Detect which cell encompasses the target text, then output its (X, Y) center coordinate. 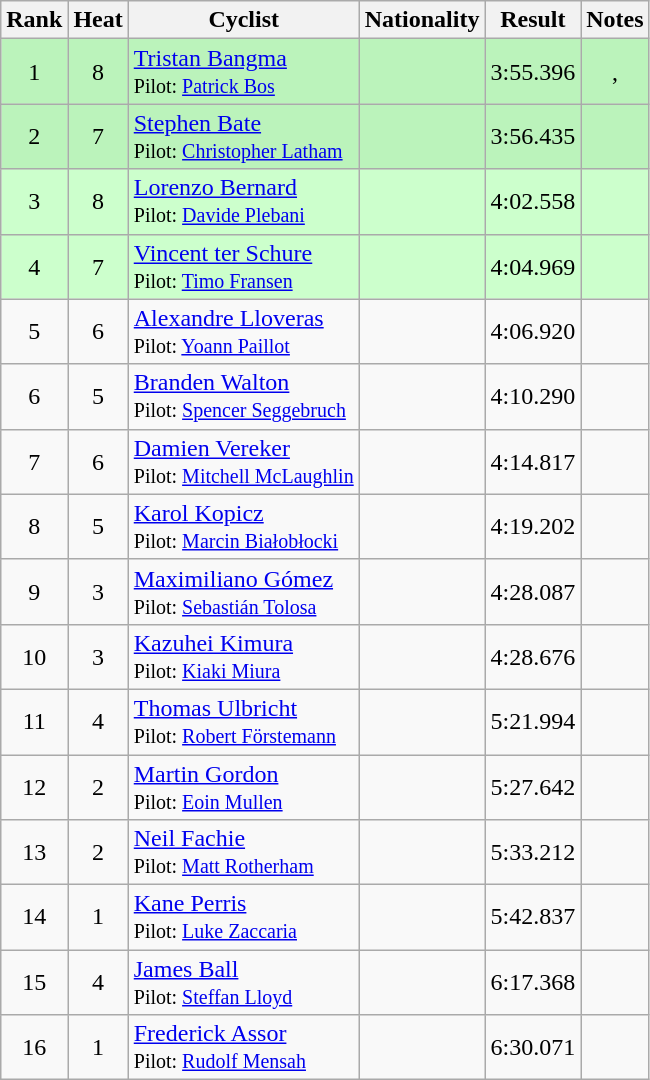
Alexandre LloverasPilot: Yoann Paillot (244, 332)
Kazuhei KimuraPilot: Kiaki Miura (244, 656)
Kane PerrisPilot: Luke Zaccaria (244, 918)
15 (34, 982)
Cyclist (244, 20)
4:28.676 (533, 656)
Result (533, 20)
12 (34, 786)
4:02.558 (533, 202)
Rank (34, 20)
Frederick AssorPilot: Rudolf Mensah (244, 1048)
Lorenzo BernardPilot: Davide Plebani (244, 202)
Heat (98, 20)
6:30.071 (533, 1048)
4:28.087 (533, 592)
5:21.994 (533, 722)
Thomas UlbrichtPilot: Robert Förstemann (244, 722)
Karol KopiczPilot: Marcin Białobłocki (244, 526)
4:14.817 (533, 462)
Tristan BangmaPilot: Patrick Bos (244, 72)
4:04.969 (533, 266)
Martin GordonPilot: Eoin Mullen (244, 786)
11 (34, 722)
Stephen BatePilot: Christopher Latham (244, 136)
16 (34, 1048)
Vincent ter SchurePilot: Timo Fransen (244, 266)
5:27.642 (533, 786)
Neil FachiePilot: Matt Rotherham (244, 852)
4:06.920 (533, 332)
James BallPilot: Steffan Lloyd (244, 982)
Notes (615, 20)
10 (34, 656)
4:10.290 (533, 396)
Nationality (422, 20)
5:42.837 (533, 918)
6:17.368 (533, 982)
9 (34, 592)
3:56.435 (533, 136)
, (615, 72)
3:55.396 (533, 72)
Damien VerekerPilot: Mitchell McLaughlin (244, 462)
Branden WaltonPilot: Spencer Seggebruch (244, 396)
4:19.202 (533, 526)
Maximiliano GómezPilot: Sebastián Tolosa (244, 592)
14 (34, 918)
13 (34, 852)
5:33.212 (533, 852)
